Locate the cell with the specified text and output its [x, y] center coordinate. 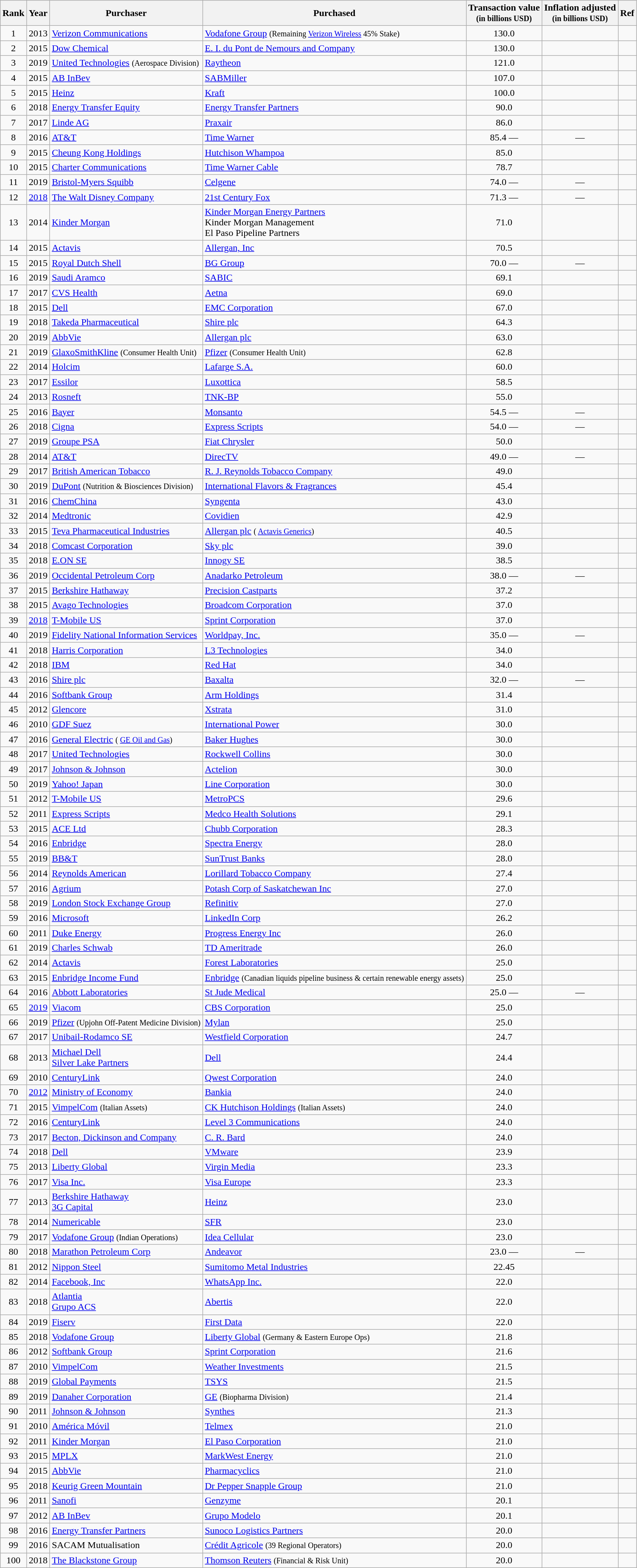
19 [13, 322]
100 [13, 1560]
21.8 [504, 1337]
24.4 [504, 1057]
24 [13, 397]
90.0 [504, 108]
2 [13, 48]
Virgin Media [334, 1167]
90 [13, 1411]
10 [13, 167]
Red Hat [334, 665]
DirecTV [334, 457]
62 [13, 963]
56 [13, 873]
Royal Dutch Shell [126, 263]
Time Warner [334, 137]
35 [13, 561]
Time Warner Cable [334, 167]
57 [13, 888]
85 [13, 1337]
Qwest Corporation [334, 1077]
23.9 [504, 1152]
32.0 — [504, 680]
121.0 [504, 63]
Cigna [126, 426]
Facebook, Inc [126, 1282]
SFR [334, 1222]
Praxair [334, 122]
48 [13, 754]
Sanofi [126, 1501]
Mylan [334, 1022]
64.3 [504, 322]
54.0 — [504, 426]
Vodafone Group (Indian Operations) [126, 1237]
Dow Chemical [126, 48]
35.0 — [504, 635]
Grupo Modelo [334, 1516]
Xstrata [334, 710]
55 [13, 858]
Linde AG [126, 122]
Vodafone Group (Remaining Verizon Wireless 45% Stake) [334, 33]
Celgene [334, 182]
Liberty Global (Germany & Eastern Europe Ops) [334, 1337]
58 [13, 903]
59 [13, 918]
45.4 [504, 486]
MarkWest Energy [334, 1456]
8 [13, 137]
Yahoo! Japan [126, 784]
98 [13, 1530]
Purchased [334, 13]
Global Payments [126, 1381]
7 [13, 122]
Fidelity National Information Services [126, 635]
51 [13, 799]
58.5 [504, 382]
United Technologies [126, 754]
International Power [334, 725]
ACE Ltd [126, 829]
SABMiller [334, 78]
38.0 — [504, 575]
80 [13, 1252]
74.0 — [504, 182]
29.1 [504, 814]
71.3 — [504, 197]
L3 Technologies [334, 650]
E.ON SE [126, 561]
Kinder Morgan Energy Partners Kinder Morgan Management El Paso Pipeline Partners [334, 223]
VimpelCom (Italian Assets) [126, 1107]
18 [13, 307]
Bristol-Myers Squibb [126, 182]
Purchaser [126, 13]
United Technologies (Aerospace Division) [126, 63]
76 [13, 1182]
86 [13, 1352]
85.4 — [504, 137]
67.0 [504, 307]
40.5 [504, 531]
27.4 [504, 873]
General Electric ( GE Oil and Gas) [126, 739]
70.5 [504, 248]
Groupe PSA [126, 441]
31 [13, 501]
Baker Hughes [334, 739]
13 [13, 223]
Occidental Petroleum Corp [126, 575]
Charter Communications [126, 167]
63 [13, 978]
Enbridge Income Fund [126, 978]
26 [13, 426]
Cheung Kong Holdings [126, 152]
Rockwell Collins [334, 754]
TNK-BP [334, 397]
Lorillard Tobacco Company [334, 873]
75 [13, 1167]
78.7 [504, 167]
40 [13, 635]
72 [13, 1122]
9 [13, 152]
43 [13, 680]
78 [13, 1222]
31.0 [504, 710]
Dr Pepper Snapple Group [334, 1486]
Ref [628, 13]
Genzyme [334, 1501]
Glencore [126, 710]
Visa Inc. [126, 1182]
Berkshire Hathaway [126, 590]
69 [13, 1077]
Telmex [334, 1426]
Refinitiv [334, 903]
Hutchison Whampoa [334, 152]
39.0 [504, 546]
68 [13, 1057]
Comcast Corporation [126, 546]
63.0 [504, 337]
27 [13, 441]
91 [13, 1426]
26.2 [504, 918]
Arm Holdings [334, 694]
Atlantia Grupo ACS [126, 1302]
70 [13, 1092]
54.5 — [504, 412]
47 [13, 739]
34 [13, 546]
CK Hutchison Holdings (Italian Assets) [334, 1107]
Fiserv [126, 1322]
21.6 [504, 1352]
Viacom [126, 1007]
71.0 [504, 223]
107.0 [504, 78]
SABIC [334, 278]
87 [13, 1367]
Medco Health Solutions [334, 814]
Ministry of Economy [126, 1092]
92 [13, 1441]
25.0 — [504, 993]
Abertis [334, 1302]
Spectra Energy [334, 843]
42 [13, 665]
23 [13, 382]
MPLX [126, 1456]
The Blackstone Group [126, 1560]
1 [13, 33]
Saudi Aramco [126, 278]
Broadcom Corporation [334, 605]
Syngenta [334, 501]
Precision Castparts [334, 590]
95 [13, 1486]
69.0 [504, 293]
Reynolds American [126, 873]
Allergan plc ( Actavis Generics) [334, 531]
85.0 [504, 152]
83 [13, 1302]
Berkshire Hathaway 3G Capital [126, 1202]
Pfizer (Consumer Health Unit) [334, 352]
Anadarko Petroleum [334, 575]
45 [13, 710]
GE (Biopharma Division) [334, 1396]
TSYS [334, 1381]
Bayer [126, 412]
77 [13, 1202]
21 [13, 352]
International Flavors & Fragrances [334, 486]
22.45 [504, 1267]
14 [13, 248]
21st Century Fox [334, 197]
55.0 [504, 397]
52 [13, 814]
23.0 — [504, 1252]
Raytheon [334, 63]
London Stock Exchange Group [126, 903]
74 [13, 1152]
EMC Corporation [334, 307]
4 [13, 78]
Numericable [126, 1222]
Year [38, 13]
Liberty Global [126, 1167]
Agrium [126, 888]
Andeavor [334, 1252]
Pharmacyclics [334, 1471]
88 [13, 1381]
Monsanto [334, 412]
46 [13, 725]
17 [13, 293]
41 [13, 650]
Line Corporation [334, 784]
28.3 [504, 829]
3 [13, 63]
Enbridge [126, 843]
62.8 [504, 352]
29 [13, 471]
SACAM Mutualisation [126, 1545]
64 [13, 993]
Baxalta [334, 680]
86.0 [504, 122]
IBM [126, 665]
Potash Corp of Saskatchewan Inc [334, 888]
Westfield Corporation [334, 1037]
Actelion [334, 769]
Crédit Agricole (39 Regional Operators) [334, 1545]
Allergan plc [334, 337]
C. R. Bard [334, 1137]
93 [13, 1456]
Becton, Dickinson and Company [126, 1137]
Microsoft [126, 918]
29.6 [504, 799]
British American Tobacco [126, 471]
22 [13, 367]
Abbott Laboratories [126, 993]
Kraft [334, 93]
Vodafone Group [126, 1337]
El Paso Corporation [334, 1441]
Nippon Steel [126, 1267]
América Móvil [126, 1426]
Transaction value(in billions USD) [504, 13]
36 [13, 575]
43.0 [504, 501]
GDF Suez [126, 725]
Luxottica [334, 382]
71 [13, 1107]
94 [13, 1471]
Level 3 Communications [334, 1122]
LinkedIn Corp [334, 918]
42.9 [504, 516]
73 [13, 1137]
20 [13, 337]
5 [13, 93]
CBS Corporation [334, 1007]
6 [13, 108]
Weather Investments [334, 1367]
79 [13, 1237]
Enbridge (Canadian liquids pipeline business & certain renewable energy assets) [334, 978]
54 [13, 843]
61 [13, 948]
37.2 [504, 590]
28 [13, 457]
44 [13, 694]
Rosneft [126, 397]
30 [13, 486]
49.0 [504, 471]
The Walt Disney Company [126, 197]
VMware [334, 1152]
89 [13, 1396]
53 [13, 829]
Energy Transfer Equity [126, 108]
Pfizer (Upjohn Off-Patent Medicine Division) [126, 1022]
ChemChina [126, 501]
60.0 [504, 367]
Worldpay, Inc. [334, 635]
Synthes [334, 1411]
Allergan, Inc [334, 248]
24.7 [504, 1037]
31.4 [504, 694]
Visa Europe [334, 1182]
21.3 [504, 1411]
Chubb Corporation [334, 829]
96 [13, 1501]
Avago Technologies [126, 605]
50.0 [504, 441]
84 [13, 1322]
TD Ameritrade [334, 948]
Unibail-Rodamco SE [126, 1037]
Sunoco Logistics Partners [334, 1530]
Michael Dell Silver Lake Partners [126, 1057]
Forest Laboratories [334, 963]
39 [13, 620]
CVS Health [126, 293]
Lafarge S.A. [334, 367]
Sky plc [334, 546]
67 [13, 1037]
25 [13, 412]
99 [13, 1545]
Takeda Pharmaceutical [126, 322]
49.0 — [504, 457]
60 [13, 933]
Sumitomo Metal Industries [334, 1267]
Progress Energy Inc [334, 933]
Covidien [334, 516]
BG Group [334, 263]
Teva Pharmaceutical Industries [126, 531]
MetroPCS [334, 799]
Thomson Reuters (Financial & Risk Unit) [334, 1560]
69.1 [504, 278]
Bankia [334, 1092]
E. I. du Pont de Nemours and Company [334, 48]
Charles Schwab [126, 948]
38 [13, 605]
16 [13, 278]
Essilor [126, 382]
Holcim [126, 367]
Verizon Communications [126, 33]
81 [13, 1267]
50 [13, 784]
Harris Corporation [126, 650]
BB&T [126, 858]
R. J. Reynolds Tobacco Company [334, 471]
82 [13, 1282]
66 [13, 1022]
12 [13, 197]
Innogy SE [334, 561]
Medtronic [126, 516]
15 [13, 263]
100.0 [504, 93]
38.5 [504, 561]
VimpelCom [126, 1367]
Duke Energy [126, 933]
49 [13, 769]
St Jude Medical [334, 993]
DuPont (Nutrition & Biosciences Division) [126, 486]
Rank [13, 13]
11 [13, 182]
70.0 — [504, 263]
Fiat Chrysler [334, 441]
WhatsApp Inc. [334, 1282]
Aetna [334, 293]
GlaxoSmithKline (Consumer Health Unit) [126, 352]
Marathon Petroleum Corp [126, 1252]
37 [13, 590]
65 [13, 1007]
Keurig Green Mountain [126, 1486]
Idea Cellular [334, 1237]
Inflation adjusted(in billions USD) [580, 13]
First Data [334, 1322]
33 [13, 531]
SunTrust Banks [334, 858]
Danaher Corporation [126, 1396]
32 [13, 516]
97 [13, 1516]
21.4 [504, 1396]
